Detect which cell encompasses the target text, then output its (X, Y) center coordinate. 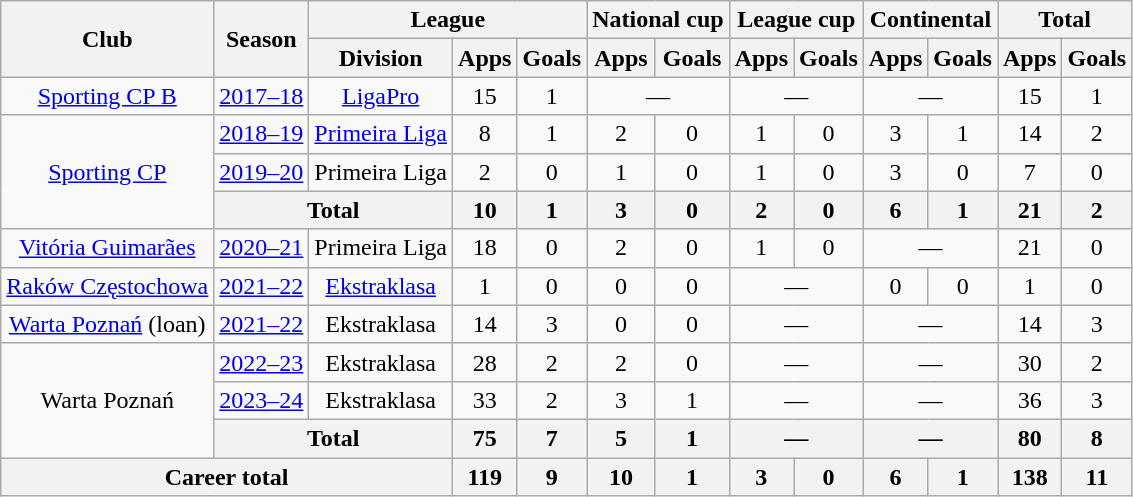
33 (485, 400)
League (448, 20)
80 (1030, 438)
11 (1097, 477)
Season (262, 39)
Division (381, 58)
18 (485, 248)
9 (552, 477)
28 (485, 362)
Raków Częstochowa (108, 286)
2022–23 (262, 362)
Sporting CP (108, 172)
Continental (930, 20)
2023–24 (262, 400)
National cup (658, 20)
Vitória Guimarães (108, 248)
Club (108, 39)
30 (1030, 362)
LigaPro (381, 96)
2020–21 (262, 248)
2017–18 (262, 96)
Warta Poznań (108, 400)
119 (485, 477)
75 (485, 438)
2019–20 (262, 172)
5 (621, 438)
Sporting CP B (108, 96)
Career total (227, 477)
Warta Poznań (loan) (108, 324)
2018–19 (262, 134)
League cup (796, 20)
138 (1030, 477)
36 (1030, 400)
